Scan for the cell matching the given text and deliver its [X, Y] coordinate at center. 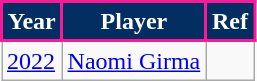
Naomi Girma [134, 60]
Player [134, 22]
2022 [32, 60]
Ref [230, 22]
Year [32, 22]
